Identify which cell holds the provided text, then report its [x, y] central coordinate. 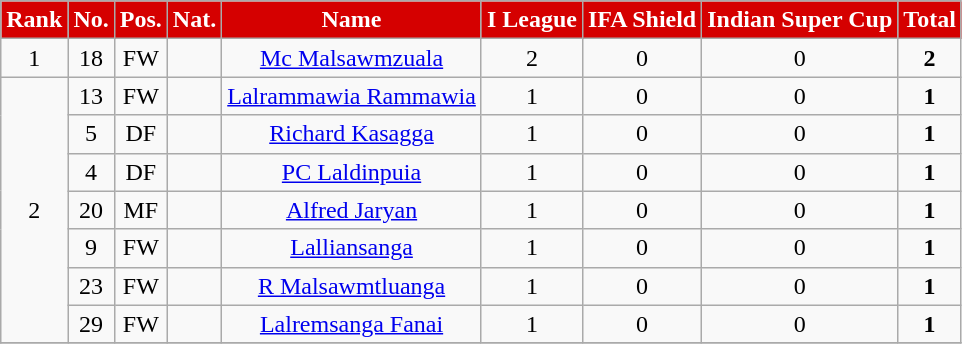
Name [352, 20]
20 [91, 210]
5 [91, 134]
I League [532, 20]
Lalrammawia Rammawia [352, 96]
Lalliansanga [352, 248]
Indian Super Cup [800, 20]
Total [930, 20]
Nat. [194, 20]
Rank [34, 20]
Richard Kasagga [352, 134]
13 [91, 96]
Alfred Jaryan [352, 210]
IFA Shield [642, 20]
PC Laldinpuia [352, 172]
23 [91, 286]
Mc Malsawmzuala [352, 58]
29 [91, 324]
Lalremsanga Fanai [352, 324]
No. [91, 20]
R Malsawmtluanga [352, 286]
4 [91, 172]
9 [91, 248]
Pos. [140, 20]
18 [91, 58]
MF [140, 210]
